Pinpoint the cell where the given text exists, returning its [x, y] midpoint coordinate. 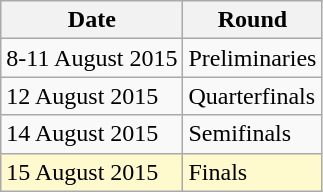
15 August 2015 [92, 172]
8-11 August 2015 [92, 58]
Quarterfinals [252, 96]
12 August 2015 [92, 96]
Semifinals [252, 134]
14 August 2015 [92, 134]
Round [252, 20]
Preliminaries [252, 58]
Finals [252, 172]
Date [92, 20]
